Identify which cell holds the provided text, then report its (x, y) central coordinate. 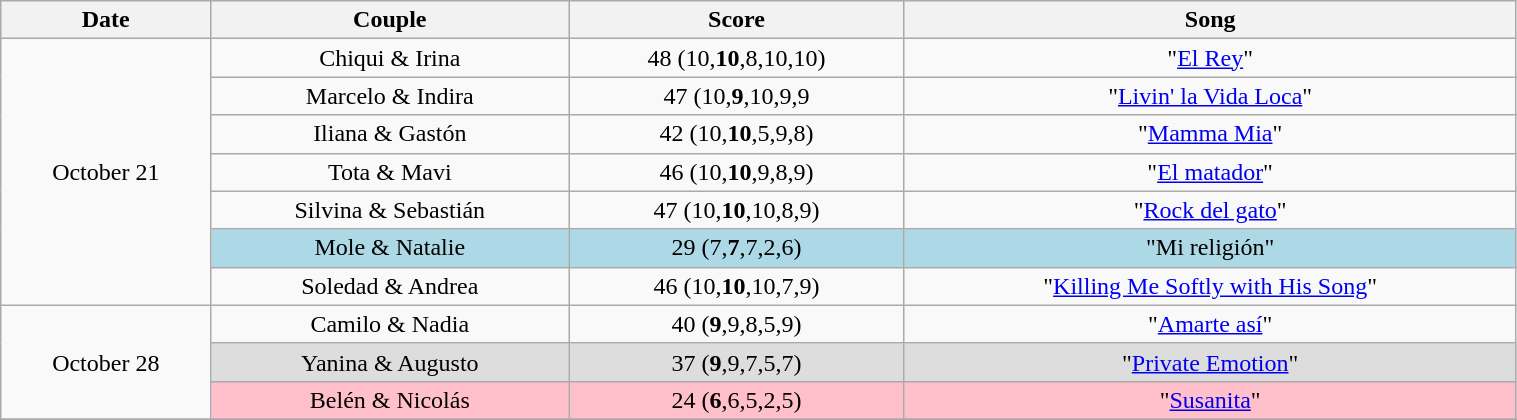
"Susanita" (1210, 400)
Song (1210, 20)
47 (10,10,10,8,9) (736, 210)
24 (6,6,5,2,5) (736, 400)
"Livin' la Vida Loca" (1210, 96)
40 (9,9,8,5,9) (736, 324)
29 (7,7,7,2,6) (736, 248)
"Private Emotion" (1210, 362)
October 21 (106, 172)
Score (736, 20)
Camilo & Nadia (390, 324)
Chiqui & Irina (390, 58)
Silvina & Sebastián (390, 210)
Tota & Mavi (390, 172)
"Mi religión" (1210, 248)
48 (10,10,8,10,10) (736, 58)
42 (10,10,5,9,8) (736, 134)
"Rock del gato" (1210, 210)
Marcelo & Indira (390, 96)
Mole & Natalie (390, 248)
"Mamma Mia" (1210, 134)
October 28 (106, 362)
"El Rey" (1210, 58)
47 (10,9,10,9,9 (736, 96)
"Amarte así" (1210, 324)
Iliana & Gastón (390, 134)
Date (106, 20)
46 (10,10,10,7,9) (736, 286)
"El matador" (1210, 172)
Belén & Nicolás (390, 400)
37 (9,9,7,5,7) (736, 362)
"Killing Me Softly with His Song" (1210, 286)
Yanina & Augusto (390, 362)
46 (10,10,9,8,9) (736, 172)
Soledad & Andrea (390, 286)
Couple (390, 20)
